Output the (x, y) coordinate of the center of the cell containing the given text.  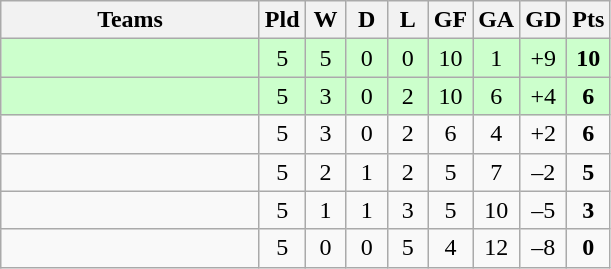
+4 (544, 96)
D (366, 20)
Pts (588, 20)
–5 (544, 210)
GA (496, 20)
12 (496, 248)
Teams (130, 20)
–8 (544, 248)
7 (496, 172)
GF (450, 20)
+2 (544, 134)
W (326, 20)
–2 (544, 172)
+9 (544, 58)
L (408, 20)
Pld (282, 20)
GD (544, 20)
